Capture the cell that displays the provided text and extract its [x, y] central coordinate. 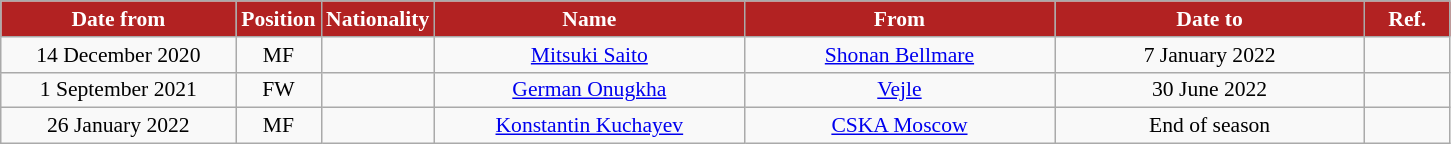
Shonan Bellmare [899, 55]
Nationality [378, 19]
26 January 2022 [118, 126]
7 January 2022 [1210, 55]
CSKA Moscow [899, 126]
Vejle [899, 90]
Name [589, 19]
Ref. [1408, 19]
FW [278, 90]
Konstantin Kuchayev [589, 126]
1 September 2021 [118, 90]
30 June 2022 [1210, 90]
Mitsuki Saito [589, 55]
Position [278, 19]
Date from [118, 19]
German Onugkha [589, 90]
From [899, 19]
Date to [1210, 19]
End of season [1210, 126]
14 December 2020 [118, 55]
